Extract the (X, Y) coordinate from the center of the cell holding the provided text.  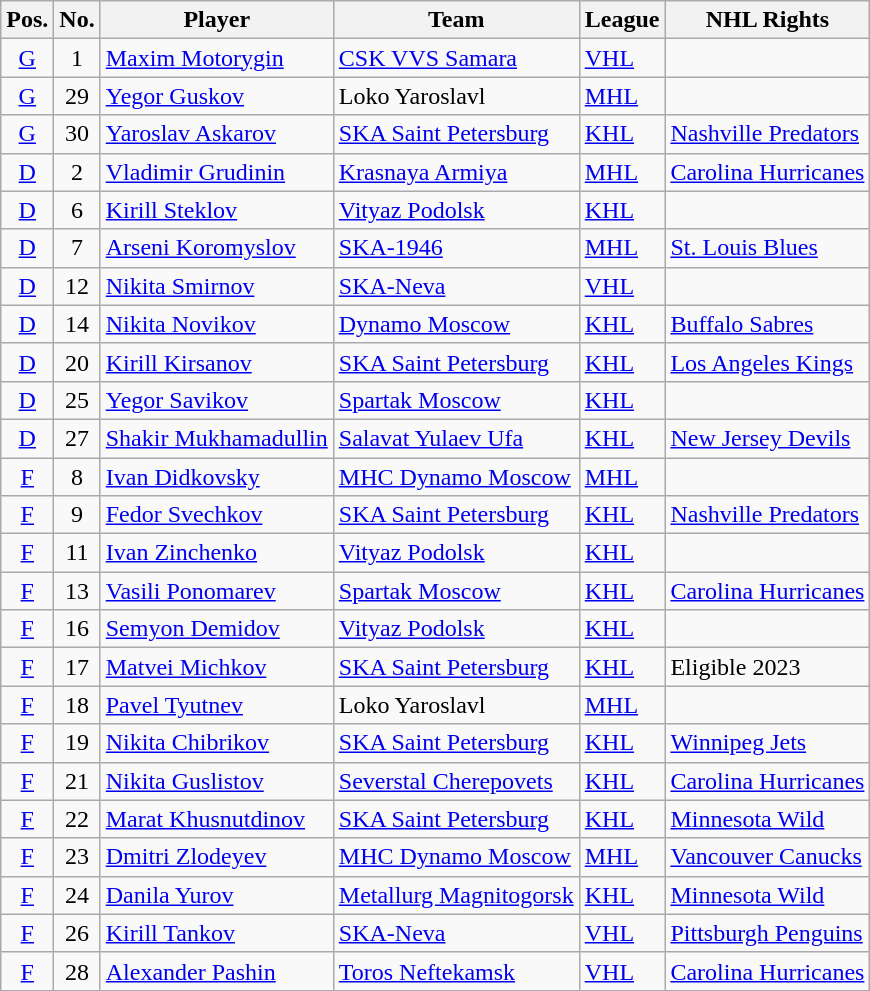
Ivan Didkovsky (216, 477)
Vasili Ponomarev (216, 591)
Nikita Smirnov (216, 286)
Kirill Tankov (216, 933)
Marat Khusnutdinov (216, 819)
20 (77, 362)
12 (77, 286)
No. (77, 20)
Player (216, 20)
Vancouver Canucks (768, 857)
24 (77, 895)
Pavel Tyutnev (216, 705)
St. Louis Blues (768, 248)
27 (77, 438)
League (622, 20)
Toros Neftekamsk (456, 971)
13 (77, 591)
Maxim Motorygin (216, 58)
Eligible 2023 (768, 667)
Ivan Zinchenko (216, 553)
9 (77, 515)
Kirill Steklov (216, 210)
16 (77, 629)
Salavat Yulaev Ufa (456, 438)
CSK VVS Samara (456, 58)
NHL Rights (768, 20)
Matvei Michkov (216, 667)
Nikita Novikov (216, 324)
Alexander Pashin (216, 971)
26 (77, 933)
18 (77, 705)
19 (77, 743)
Semyon Demidov (216, 629)
Kirill Kirsanov (216, 362)
Nikita Guslistov (216, 781)
11 (77, 553)
23 (77, 857)
Yegor Guskov (216, 96)
1 (77, 58)
Metallurg Magnitogorsk (456, 895)
22 (77, 819)
29 (77, 96)
Nikita Chibrikov (216, 743)
Yegor Savikov (216, 400)
Krasnaya Armiya (456, 172)
Los Angeles Kings (768, 362)
2 (77, 172)
Severstal Cherepovets (456, 781)
17 (77, 667)
21 (77, 781)
Danila Yurov (216, 895)
Fedor Svechkov (216, 515)
Yaroslav Askarov (216, 134)
7 (77, 248)
25 (77, 400)
28 (77, 971)
Dmitri Zlodeyev (216, 857)
Arseni Koromyslov (216, 248)
Pos. (28, 20)
8 (77, 477)
New Jersey Devils (768, 438)
Winnipeg Jets (768, 743)
Vladimir Grudinin (216, 172)
Shakir Mukhamadullin (216, 438)
Team (456, 20)
14 (77, 324)
Pittsburgh Penguins (768, 933)
SKA-1946 (456, 248)
30 (77, 134)
Dynamo Moscow (456, 324)
6 (77, 210)
Buffalo Sabres (768, 324)
